Scan for the cell matching the given text and deliver its (X, Y) coordinate at center. 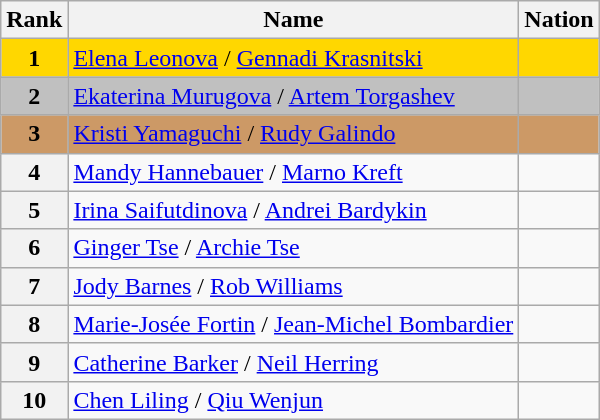
Nation (559, 20)
Rank (34, 20)
Marie-Josée Fortin / Jean-Michel Bombardier (294, 324)
10 (34, 400)
5 (34, 210)
7 (34, 286)
Kristi Yamaguchi / Rudy Galindo (294, 134)
6 (34, 248)
Ginger Tse / Archie Tse (294, 248)
Mandy Hannebauer / Marno Kreft (294, 172)
2 (34, 96)
9 (34, 362)
1 (34, 58)
Elena Leonova / Gennadi Krasnitski (294, 58)
Jody Barnes / Rob Williams (294, 286)
Irina Saifutdinova / Andrei Bardykin (294, 210)
Name (294, 20)
8 (34, 324)
Catherine Barker / Neil Herring (294, 362)
3 (34, 134)
Chen Liling / Qiu Wenjun (294, 400)
Ekaterina Murugova / Artem Torgashev (294, 96)
4 (34, 172)
